Capture the cell that displays the provided text and extract its [x, y] central coordinate. 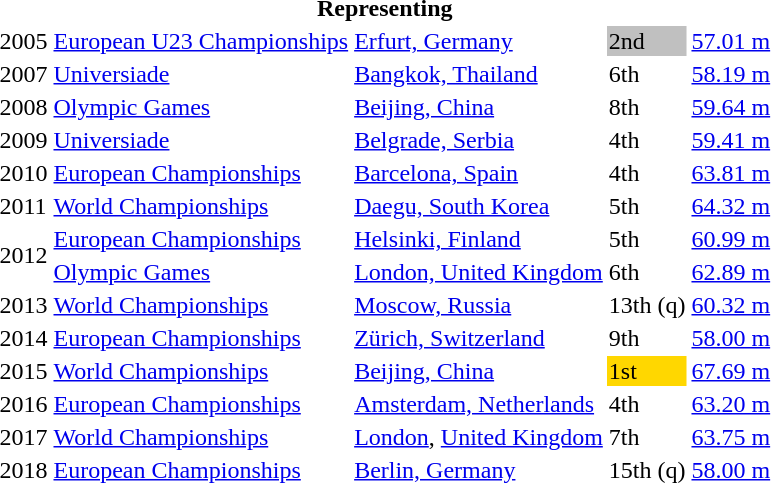
9th [647, 338]
Daegu, South Korea [479, 206]
1st [647, 371]
8th [647, 107]
Erfurt, Germany [479, 41]
Belgrade, Serbia [479, 140]
7th [647, 437]
Barcelona, Spain [479, 173]
Moscow, Russia [479, 305]
Amsterdam, Netherlands [479, 404]
Zürich, Switzerland [479, 338]
European U23 Championships [201, 41]
2nd [647, 41]
13th (q) [647, 305]
Helsinki, Finland [479, 239]
Bangkok, Thailand [479, 74]
